Search for the cell housing the specified text and yield its (x, y) center coordinate. 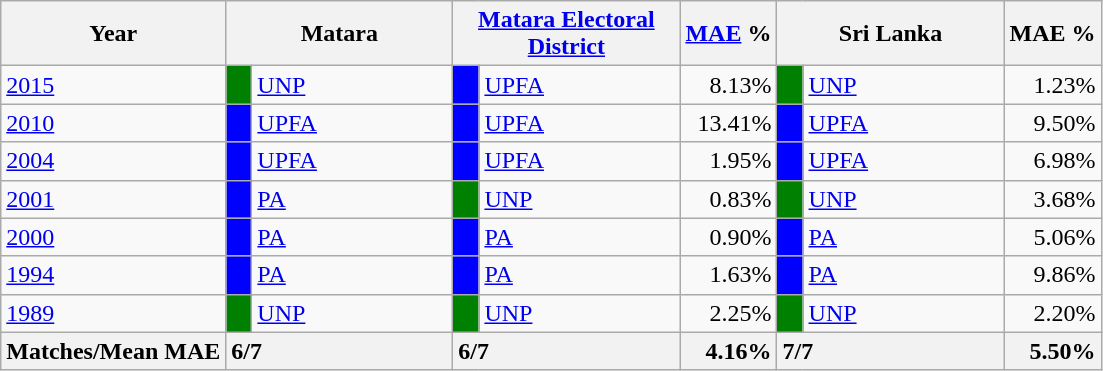
1989 (114, 313)
3.68% (1052, 199)
2.25% (728, 313)
Matches/Mean MAE (114, 351)
0.90% (728, 237)
4.16% (728, 351)
1.23% (1052, 85)
2004 (114, 161)
9.50% (1052, 123)
6.98% (1052, 161)
13.41% (728, 123)
2.20% (1052, 313)
7/7 (890, 351)
2010 (114, 123)
8.13% (728, 85)
2015 (114, 85)
5.50% (1052, 351)
1994 (114, 275)
1.63% (728, 275)
Sri Lanka (890, 34)
5.06% (1052, 237)
Matara Electoral District (566, 34)
2000 (114, 237)
Year (114, 34)
9.86% (1052, 275)
0.83% (728, 199)
Matara (340, 34)
2001 (114, 199)
1.95% (728, 161)
